Scan for the cell matching the given text and deliver its [x, y] coordinate at center. 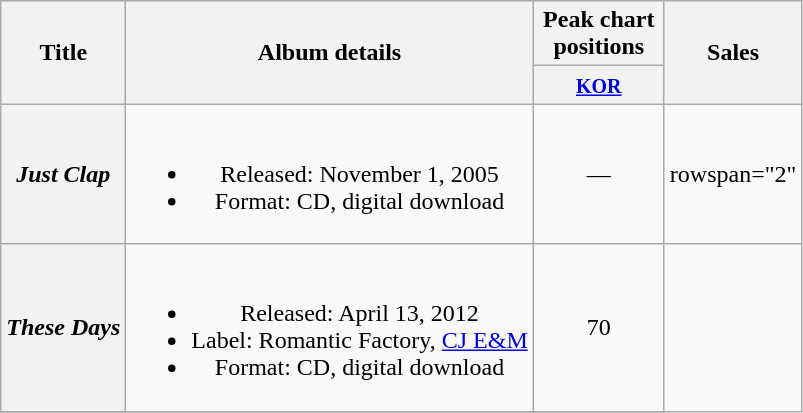
70 [598, 328]
Album details [330, 52]
Released: November 1, 2005Format: CD, digital download [330, 174]
Just Clap [64, 174]
KOR [598, 85]
Released: April 13, 2012Label: Romantic Factory, CJ E&MFormat: CD, digital download [330, 328]
— [598, 174]
rowspan="2" [733, 174]
Sales [733, 52]
Peak chart positions [598, 34]
Title [64, 52]
These Days [64, 328]
